Detect which cell encompasses the target text, then output its (X, Y) center coordinate. 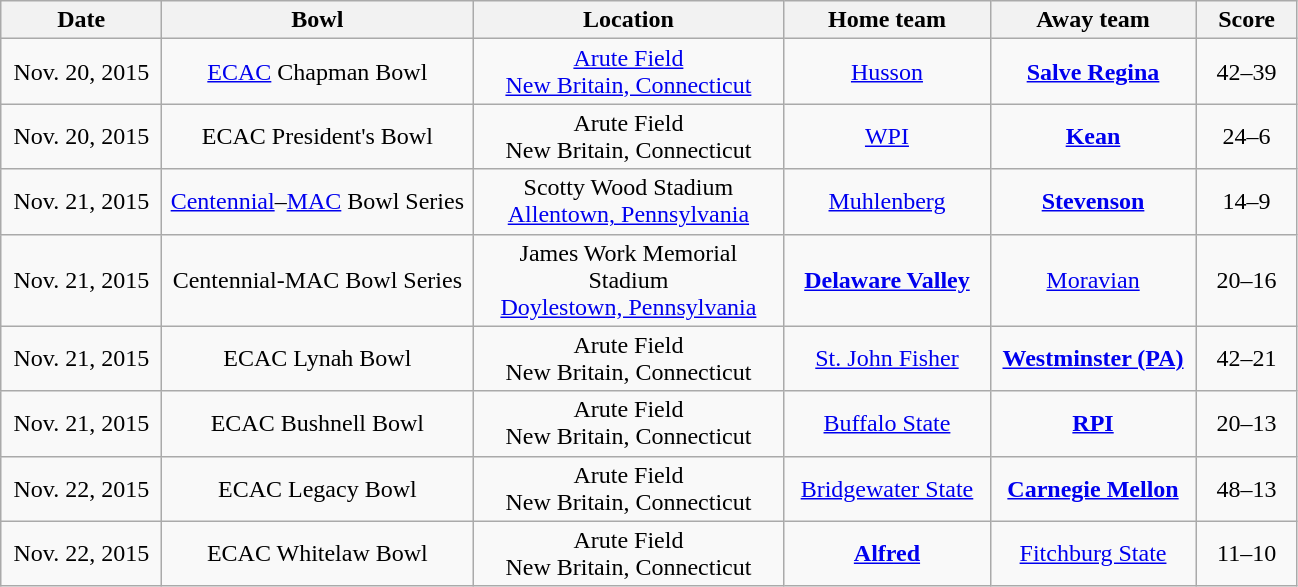
RPI (1093, 424)
Stevenson (1093, 202)
14–9 (1246, 202)
Husson (887, 72)
ECAC President's Bowl (318, 136)
Salve Regina (1093, 72)
Westminster (PA) (1093, 358)
42–39 (1246, 72)
20–13 (1246, 424)
James Work Memorial StadiumDoylestown, Pennsylvania (628, 280)
Buffalo State (887, 424)
Fitchburg State (1093, 554)
48–13 (1246, 488)
20–16 (1246, 280)
Delaware Valley (887, 280)
ECAC Chapman Bowl (318, 72)
42–21 (1246, 358)
Away team (1093, 20)
Date (82, 20)
11–10 (1246, 554)
Scotty Wood StadiumAllentown, Pennsylvania (628, 202)
Centennial-MAC Bowl Series (318, 280)
WPI (887, 136)
ECAC Bushnell Bowl (318, 424)
Alfred (887, 554)
ECAC Lynah Bowl (318, 358)
Muhlenberg (887, 202)
ECAC Whitelaw Bowl (318, 554)
St. John Fisher (887, 358)
Centennial–MAC Bowl Series (318, 202)
Location (628, 20)
Score (1246, 20)
ECAC Legacy Bowl (318, 488)
Moravian (1093, 280)
Kean (1093, 136)
Bowl (318, 20)
Carnegie Mellon (1093, 488)
Bridgewater State (887, 488)
Home team (887, 20)
24–6 (1246, 136)
